Output the [x, y] coordinate of the center of the cell containing the given text.  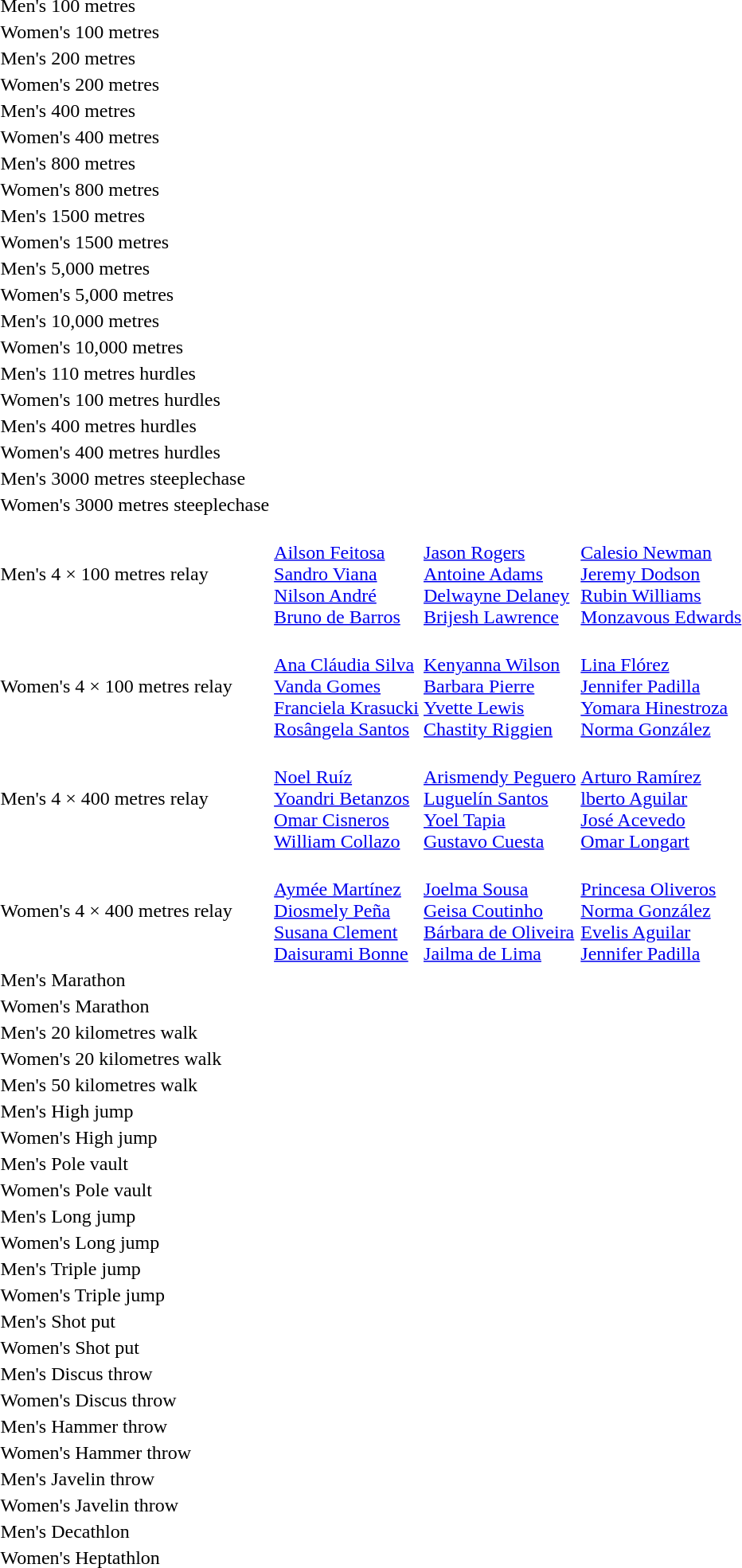
Aymée MartínezDiosmely PeñaSusana ClementDaisurami Bonne [347, 911]
Ana Cláudia SilvaVanda GomesFranciela KrasuckiRosângela Santos [347, 686]
Noel RuízYoandri BetanzosOmar CisnerosWilliam Collazo [347, 798]
Joelma SousaGeisa CoutinhoBárbara de OliveiraJailma de Lima [500, 911]
Ailson FeitosaSandro VianaNilson AndréBruno de Barros [347, 574]
Jason RogersAntoine AdamsDelwayne DelaneyBrijesh Lawrence [500, 574]
Arismendy PegueroLuguelín SantosYoel TapiaGustavo Cuesta [500, 798]
Kenyanna WilsonBarbara PierreYvette LewisChastity Riggien [500, 686]
